Provide the (x, y) coordinate of the cell's center where the given text is located.  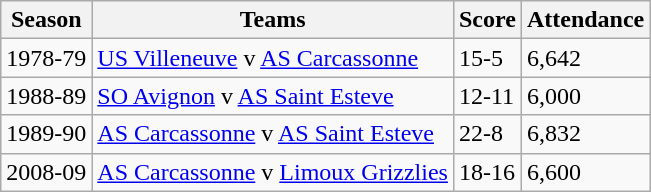
US Villeneuve v AS Carcassonne (273, 58)
15-5 (487, 58)
1978-79 (46, 58)
AS Carcassonne v Limoux Grizzlies (273, 172)
2008-09 (46, 172)
6,000 (585, 96)
18-16 (487, 172)
6,832 (585, 134)
AS Carcassonne v AS Saint Esteve (273, 134)
Attendance (585, 20)
Teams (273, 20)
12-11 (487, 96)
22-8 (487, 134)
Score (487, 20)
1989-90 (46, 134)
6,642 (585, 58)
6,600 (585, 172)
SO Avignon v AS Saint Esteve (273, 96)
Season (46, 20)
1988-89 (46, 96)
